Provide the [X, Y] coordinate of the cell's center where the given text is located.  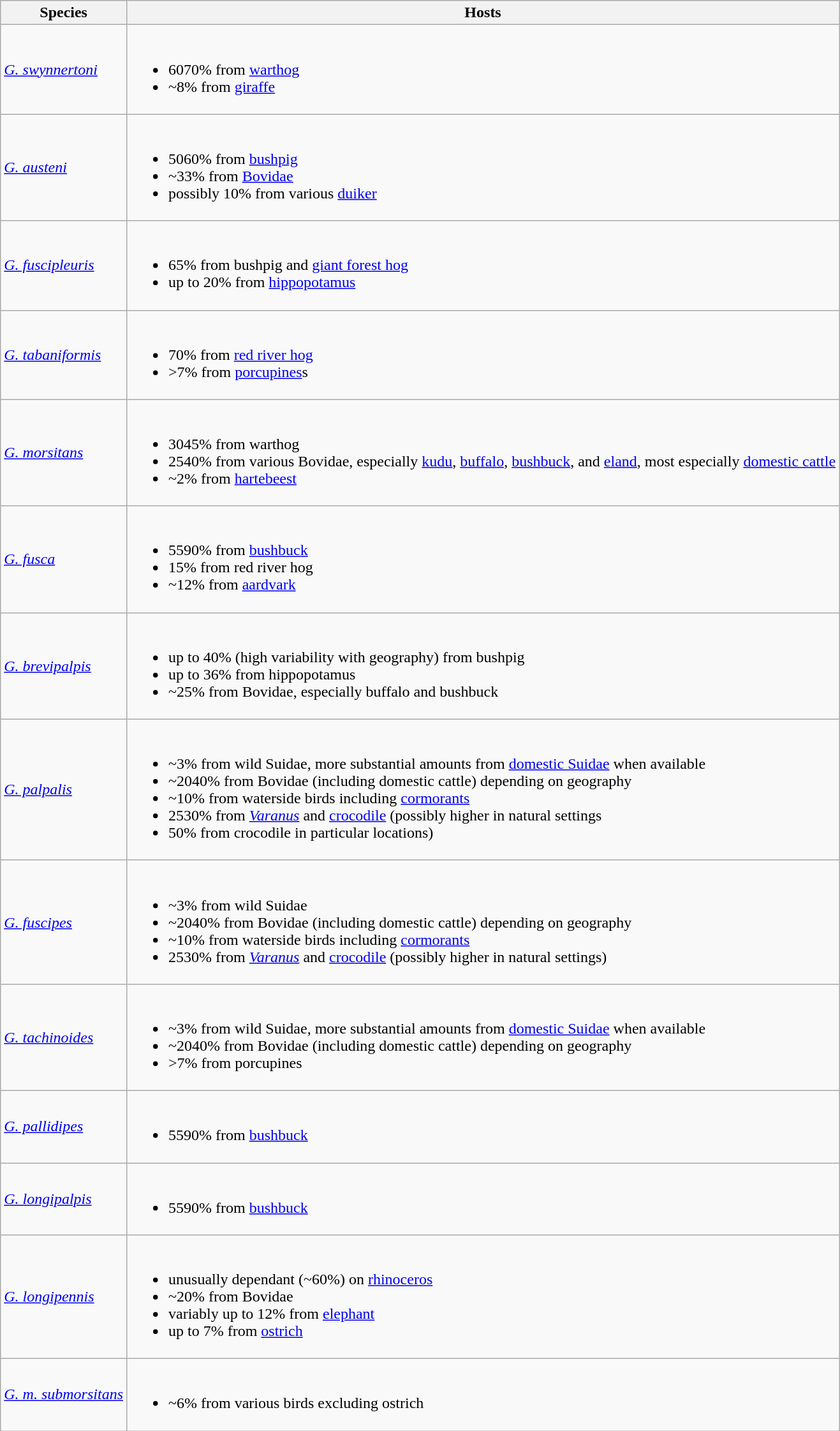
G. brevipalpis [64, 666]
G. longipalpis [64, 1198]
G. fuscipes [64, 922]
G. longipennis [64, 1297]
G. m. submorsitans [64, 1395]
G. morsitans [64, 453]
~6% from various birds excluding ostrich [483, 1395]
up to 40% (high variability with geography) from bushpigup to 36% from hippopotamus~25% from Bovidae, especially buffalo and bushbuck [483, 666]
unusually dependant (~60%) on rhinoceros~20% from Bovidaevariably up to 12% from elephantup to 7% from ostrich [483, 1297]
G. tabaniformis [64, 355]
G. tachinoides [64, 1037]
70% from red river hog>7% from porcupiness [483, 355]
G. fusca [64, 559]
5060% from bushpig~33% from Bovidaepossibly 10% from various duiker [483, 167]
Hosts [483, 13]
3045% from warthog2540% from various Bovidae, especially kudu, buffalo, bushbuck, and eland, most especially domestic cattle~2% from hartebeest [483, 453]
6070% from warthog~8% from giraffe [483, 70]
G. fuscipleuris [64, 265]
G. pallidipes [64, 1127]
G. swynnertoni [64, 70]
Species [64, 13]
65% from bushpig and giant forest hogup to 20% from hippopotamus [483, 265]
5590% from bushbuck15% from red river hog~12% from aardvark [483, 559]
G. austeni [64, 167]
G. palpalis [64, 790]
